Determine the (x, y) coordinate at the center of the cell enclosing the given text.  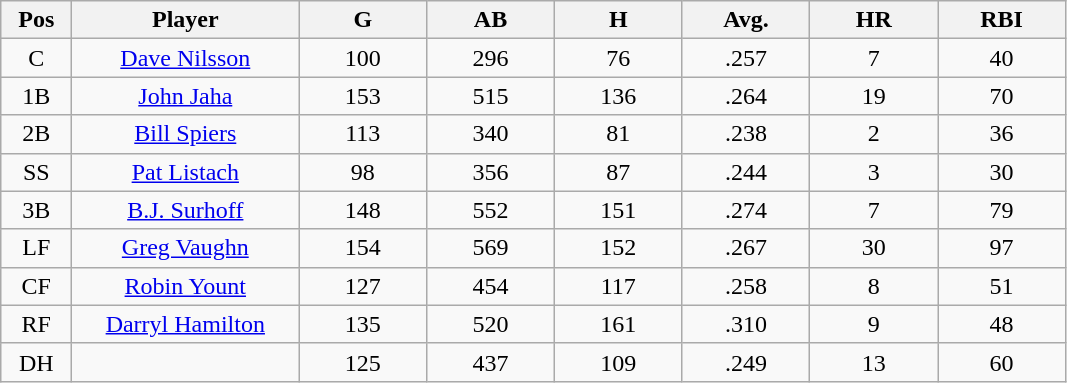
51 (1002, 286)
98 (363, 172)
113 (363, 134)
296 (491, 58)
Pat Listach (186, 172)
515 (491, 96)
437 (491, 362)
13 (874, 362)
Pos (36, 20)
135 (363, 324)
Player (186, 20)
Avg. (746, 20)
3 (874, 172)
John Jaha (186, 96)
154 (363, 248)
H (618, 20)
.274 (746, 210)
552 (491, 210)
G (363, 20)
81 (618, 134)
LF (36, 248)
148 (363, 210)
Darryl Hamilton (186, 324)
87 (618, 172)
.257 (746, 58)
8 (874, 286)
.267 (746, 248)
Dave Nilsson (186, 58)
79 (1002, 210)
Robin Yount (186, 286)
48 (1002, 324)
3B (36, 210)
.258 (746, 286)
AB (491, 20)
100 (363, 58)
36 (1002, 134)
CF (36, 286)
.238 (746, 134)
2B (36, 134)
127 (363, 286)
C (36, 58)
340 (491, 134)
DH (36, 362)
.264 (746, 96)
125 (363, 362)
569 (491, 248)
70 (1002, 96)
60 (1002, 362)
RF (36, 324)
153 (363, 96)
97 (1002, 248)
Greg Vaughn (186, 248)
109 (618, 362)
19 (874, 96)
454 (491, 286)
HR (874, 20)
152 (618, 248)
2 (874, 134)
356 (491, 172)
Bill Spiers (186, 134)
.244 (746, 172)
.249 (746, 362)
.310 (746, 324)
151 (618, 210)
136 (618, 96)
SS (36, 172)
B.J. Surhoff (186, 210)
161 (618, 324)
40 (1002, 58)
1B (36, 96)
520 (491, 324)
76 (618, 58)
117 (618, 286)
9 (874, 324)
RBI (1002, 20)
